Identify which cell holds the provided text, then report its [X, Y] central coordinate. 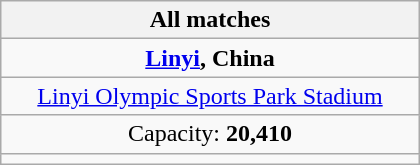
Linyi, China [210, 58]
Capacity: 20,410 [210, 134]
All matches [210, 20]
Linyi Olympic Sports Park Stadium [210, 96]
